Find where the given text appears and provide that cell's center as [x, y] coordinate. 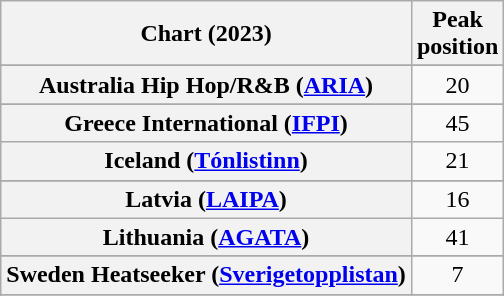
41 [457, 237]
Australia Hip Hop/R&B (ARIA) [206, 85]
21 [457, 161]
Lithuania (AGATA) [206, 237]
45 [457, 123]
Greece International (IFPI) [206, 123]
16 [457, 199]
20 [457, 85]
Chart (2023) [206, 34]
Iceland (Tónlistinn) [206, 161]
7 [457, 275]
Peakposition [457, 34]
Latvia (LAIPA) [206, 199]
Sweden Heatseeker (Sverigetopplistan) [206, 275]
